Detect which cell encompasses the target text, then output its [X, Y] center coordinate. 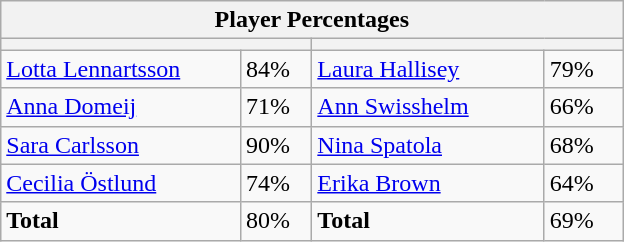
Laura Hallisey [428, 69]
80% [276, 221]
84% [276, 69]
66% [584, 107]
Ann Swisshelm [428, 107]
Nina Spatola [428, 145]
Sara Carlsson [121, 145]
68% [584, 145]
74% [276, 183]
90% [276, 145]
71% [276, 107]
79% [584, 69]
Cecilia Östlund [121, 183]
Lotta Lennartsson [121, 69]
Anna Domeij [121, 107]
Erika Brown [428, 183]
Player Percentages [312, 20]
69% [584, 221]
64% [584, 183]
